Identify which cell holds the provided text, then report its (x, y) central coordinate. 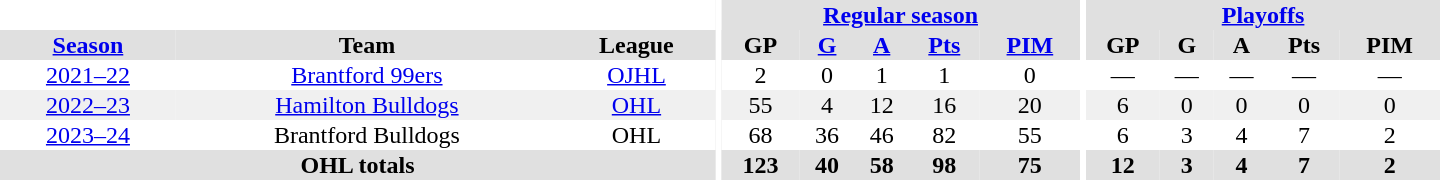
2023–24 (88, 135)
Season (88, 45)
2021–22 (88, 75)
Playoffs (1263, 15)
OJHL (636, 75)
Regular season (900, 15)
75 (1030, 165)
123 (760, 165)
Team (367, 45)
58 (882, 165)
OHL totals (358, 165)
46 (882, 135)
16 (944, 105)
68 (760, 135)
82 (944, 135)
36 (828, 135)
Hamilton Bulldogs (367, 105)
20 (1030, 105)
Brantford 99ers (367, 75)
League (636, 45)
40 (828, 165)
2022–23 (88, 105)
98 (944, 165)
Brantford Bulldogs (367, 135)
